Return the [X, Y] coordinate for the center point of the cell that contains the specified text.  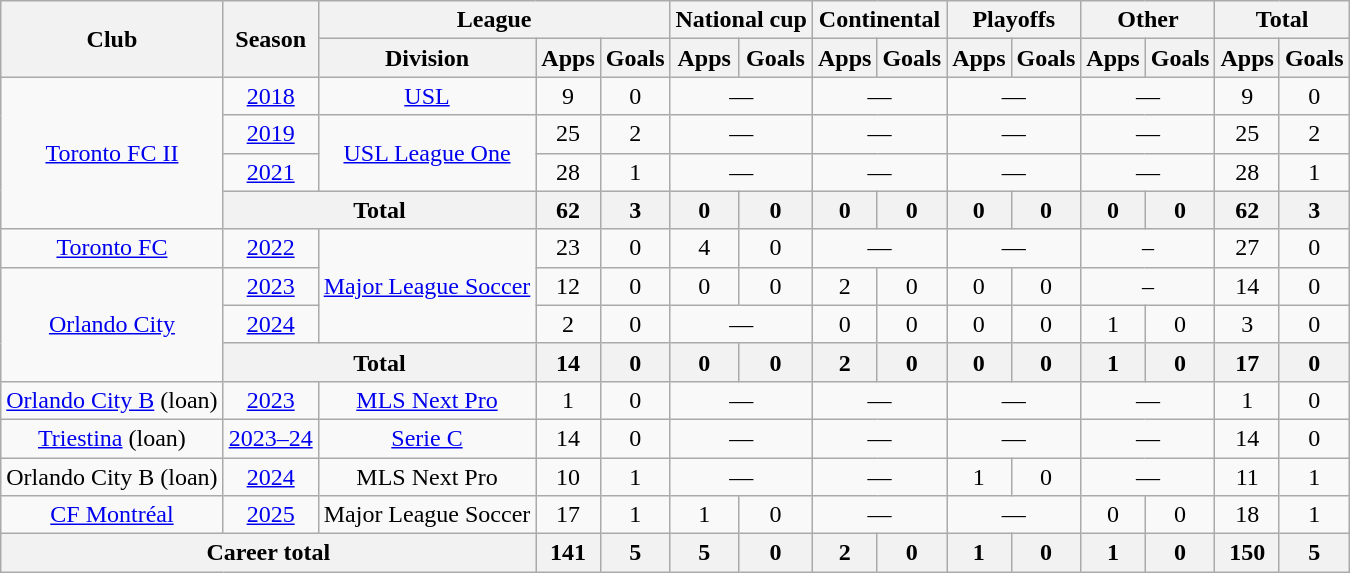
2022 [270, 248]
USL [427, 96]
Division [427, 58]
Career total [268, 553]
Season [270, 39]
2019 [270, 134]
2025 [270, 515]
Serie C [427, 438]
23 [568, 248]
CF Montréal [112, 515]
4 [704, 248]
Playoffs [1014, 20]
27 [1247, 248]
2023–24 [270, 438]
Toronto FC II [112, 153]
2018 [270, 96]
League [494, 20]
150 [1247, 553]
2021 [270, 172]
Orlando City [112, 324]
Club [112, 39]
12 [568, 286]
USL League One [427, 153]
Continental [879, 20]
Toronto FC [112, 248]
141 [568, 553]
18 [1247, 515]
National cup [741, 20]
Triestina (loan) [112, 438]
11 [1247, 477]
Other [1148, 20]
10 [568, 477]
